Locate the cell with the specified text and output its (X, Y) center coordinate. 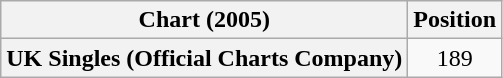
Chart (2005) (204, 20)
189 (455, 58)
Position (455, 20)
UK Singles (Official Charts Company) (204, 58)
